Provide the (x, y) coordinate of the cell's center where the given text is located.  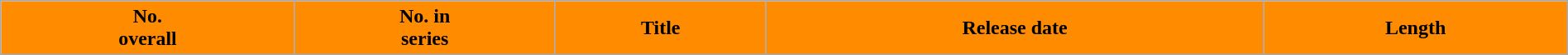
No.overall (147, 28)
Title (660, 28)
No. inseries (425, 28)
Release date (1015, 28)
Length (1416, 28)
